Scan for the cell matching the given text and deliver its [x, y] coordinate at center. 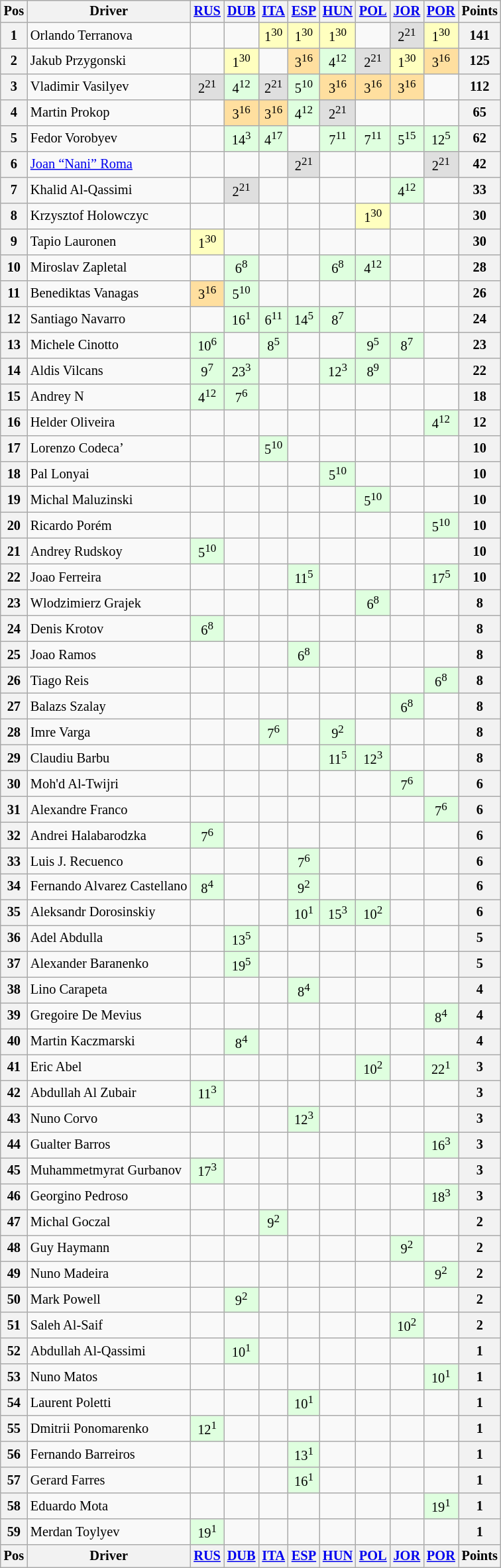
52 [14, 1351]
Denis Krotov [109, 629]
Mark Powell [109, 1300]
Alexandre Franco [109, 810]
Benediktas Vanagas [109, 293]
21 [14, 551]
Alexander Baranenko [109, 965]
112 [480, 87]
106 [207, 344]
51 [14, 1325]
25 [14, 654]
Lorenzo Codeca’ [109, 448]
Aldis Vilcans [109, 371]
44 [14, 1145]
Nuno Matos [109, 1377]
Gregoire De Mevius [109, 1016]
97 [207, 371]
14 [14, 371]
Luis J. Recuenco [109, 861]
Abdullah Al Zubair [109, 1093]
Muhammetmyrat Gurbanov [109, 1171]
Saleh Al-Saif [109, 1325]
Martin Kaczmarski [109, 1041]
Ricardo Porém [109, 526]
40 [14, 1041]
48 [14, 1248]
38 [14, 990]
32 [14, 835]
31 [14, 810]
15 [14, 396]
Georgino Pedroso [109, 1196]
Abdullah Al-Qassimi [109, 1351]
143 [241, 139]
55 [14, 1428]
Guy Haymann [109, 1248]
153 [338, 913]
20 [14, 526]
Adel Abdulla [109, 938]
Nuno Madeira [109, 1275]
515 [407, 139]
35 [14, 913]
37 [14, 965]
Andrei Halabarodzka [109, 835]
Merdan Toylyev [109, 1532]
183 [441, 1196]
Eric Abel [109, 1068]
Fernando Alvarez Castellano [109, 886]
Joao Ferreira [109, 578]
85 [274, 344]
89 [373, 371]
59 [14, 1532]
Martin Prokop [109, 113]
27 [14, 706]
113 [207, 1093]
58 [14, 1506]
50 [14, 1300]
Michal Goczal [109, 1223]
141 [480, 36]
Krzysztof Holowczyc [109, 216]
36 [14, 938]
Helder Oliveira [109, 423]
29 [14, 758]
163 [441, 1145]
121 [207, 1428]
Joan “Nani” Roma [109, 164]
53 [14, 1377]
Vladimir Vasilyev [109, 87]
Orlando Terranova [109, 36]
Gualter Barros [109, 1145]
Santiago Navarro [109, 319]
9 [14, 241]
7 [14, 191]
Miroslav Zapletal [109, 268]
145 [304, 319]
Aleksandr Dorosinskiy [109, 913]
45 [14, 1171]
Joao Ramos [109, 654]
11 [14, 293]
13 [14, 344]
Wlodzimierz Grajek [109, 603]
62 [480, 139]
Michal Maluzinski [109, 499]
Imre Varga [109, 733]
54 [14, 1403]
611 [274, 319]
Lino Carapeta [109, 990]
95 [373, 344]
417 [274, 139]
43 [14, 1120]
Eduardo Mota [109, 1506]
Balazs Szalay [109, 706]
Tapio Lauronen [109, 241]
56 [14, 1455]
131 [304, 1455]
173 [207, 1171]
195 [241, 965]
41 [14, 1068]
Pal Lonyai [109, 474]
233 [241, 371]
135 [241, 938]
Jakub Przygonski [109, 61]
34 [14, 886]
19 [14, 499]
Dmitrii Ponomarenko [109, 1428]
57 [14, 1480]
Khalid Al-Qassimi [109, 191]
Michele Cinotto [109, 344]
46 [14, 1196]
Fernando Barreiros [109, 1455]
Claudiu Barbu [109, 758]
47 [14, 1223]
Andrey Rudskoy [109, 551]
Fedor Vorobyev [109, 139]
65 [480, 113]
Moh'd Al-Twijri [109, 783]
Tiago Reis [109, 681]
Nuno Corvo [109, 1120]
49 [14, 1275]
Laurent Poletti [109, 1403]
16 [14, 423]
175 [441, 578]
17 [14, 448]
Andrey N [109, 396]
Gerard Farres [109, 1480]
39 [14, 1016]
